Provide the [X, Y] coordinate of the cell's center where the given text is located.  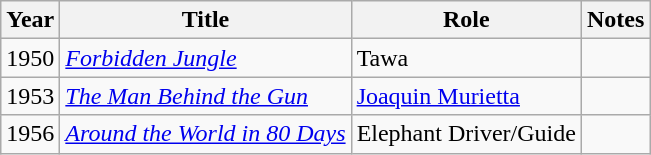
Year [30, 20]
The Man Behind the Gun [206, 96]
Elephant Driver/Guide [466, 134]
Role [466, 20]
1953 [30, 96]
Forbidden Jungle [206, 58]
Title [206, 20]
Joaquin Murietta [466, 96]
1950 [30, 58]
Around the World in 80 Days [206, 134]
1956 [30, 134]
Notes [615, 20]
Tawa [466, 58]
